Detect which cell encompasses the target text, then output its [x, y] center coordinate. 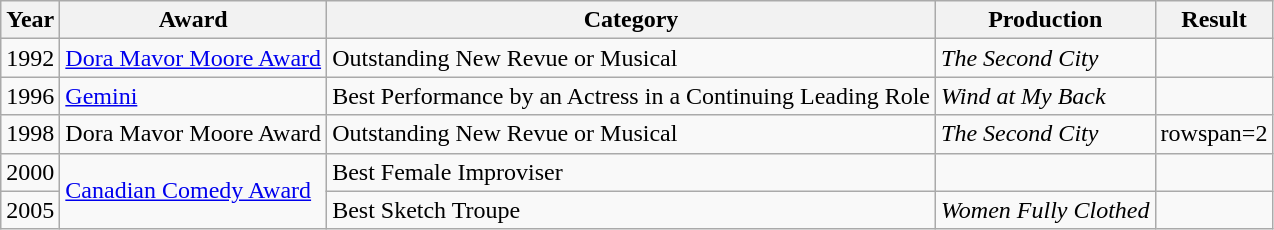
Best Female Improviser [632, 172]
Canadian Comedy Award [194, 191]
Award [194, 20]
1992 [30, 58]
rowspan=2 [1214, 134]
2000 [30, 172]
1996 [30, 96]
Best Performance by an Actress in a Continuing Leading Role [632, 96]
Best Sketch Troupe [632, 210]
Year [30, 20]
Category [632, 20]
2005 [30, 210]
Gemini [194, 96]
Production [1046, 20]
Wind at My Back [1046, 96]
Women Fully Clothed [1046, 210]
Result [1214, 20]
1998 [30, 134]
